For the text-containing cell, return its midpoint in [x, y] coordinate format. 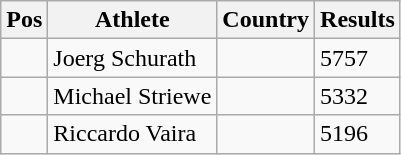
5757 [358, 58]
Country [266, 20]
Riccardo Vaira [132, 134]
Michael Striewe [132, 96]
5332 [358, 96]
Pos [24, 20]
Results [358, 20]
Joerg Schurath [132, 58]
5196 [358, 134]
Athlete [132, 20]
